Capture the cell that displays the provided text and extract its (x, y) central coordinate. 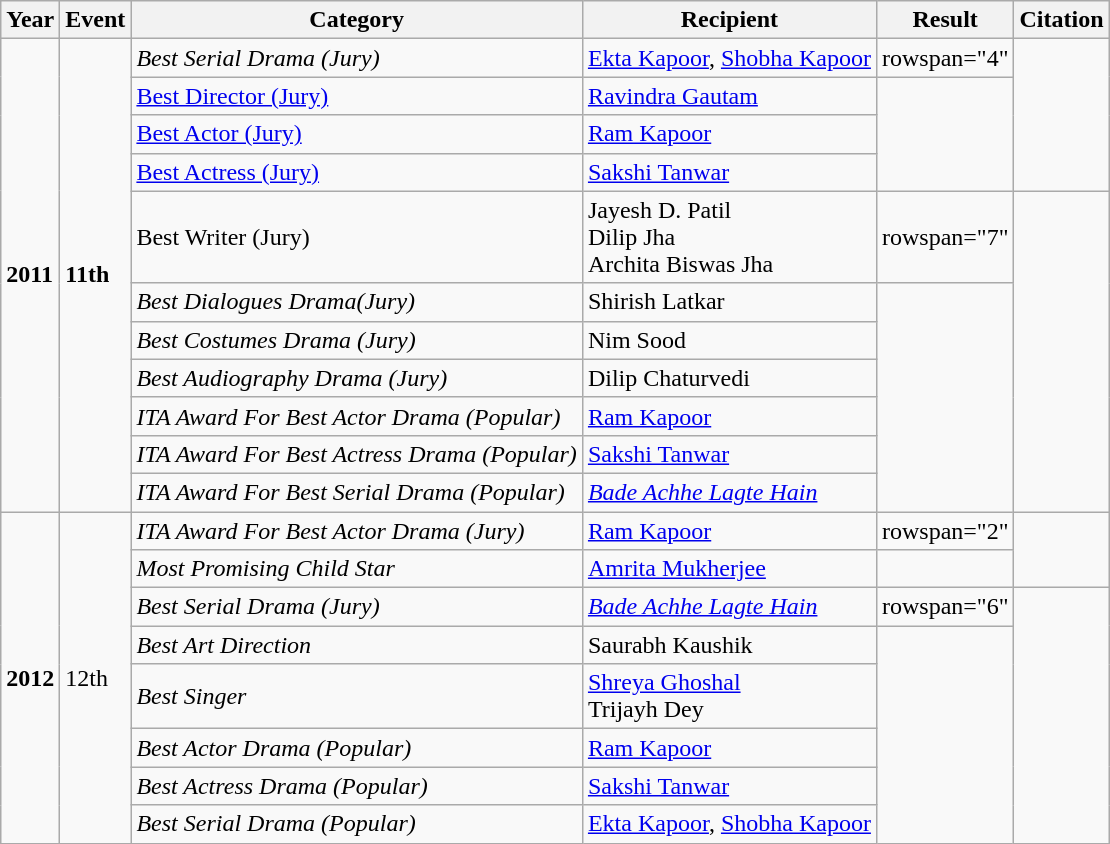
Dilip Chaturvedi (729, 378)
Best Costumes Drama (Jury) (357, 340)
rowspan="7" (945, 237)
2012 (30, 678)
2011 (30, 276)
ITA Award For Best Actor Drama (Jury) (357, 531)
Most Promising Child Star (357, 569)
Shreya Ghoshal Trijayh Dey (729, 696)
Best Director (Jury) (357, 96)
Best Actress (Jury) (357, 172)
Category (357, 20)
11th (96, 276)
rowspan="6" (945, 607)
Result (945, 20)
Best Art Direction (357, 645)
rowspan="4" (945, 58)
Best Serial Drama (Popular) (357, 824)
Nim Sood (729, 340)
Best Singer (357, 696)
ITA Award For Best Actress Drama (Popular) (357, 454)
Best Writer (Jury) (357, 237)
12th (96, 678)
Amrita Mukherjee (729, 569)
Best Dialogues Drama(Jury) (357, 302)
ITA Award For Best Serial Drama (Popular) (357, 492)
Saurabh Kaushik (729, 645)
Jayesh D. Patil Dilip Jha Archita Biswas Jha (729, 237)
Best Actor (Jury) (357, 134)
Ravindra Gautam (729, 96)
ITA Award For Best Actor Drama (Popular) (357, 416)
Best Actor Drama (Popular) (357, 748)
Year (30, 20)
Citation (1062, 20)
Recipient (729, 20)
Event (96, 20)
Best Actress Drama (Popular) (357, 786)
Best Audiography Drama (Jury) (357, 378)
rowspan="2" (945, 531)
Shirish Latkar (729, 302)
